Identify which cell holds the provided text, then report its [x, y] central coordinate. 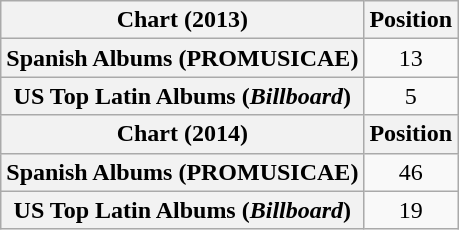
46 [411, 172]
13 [411, 58]
Chart (2013) [182, 20]
Chart (2014) [182, 134]
19 [411, 210]
5 [411, 96]
